Return the [x, y] coordinate for the center point of the cell that contains the specified text.  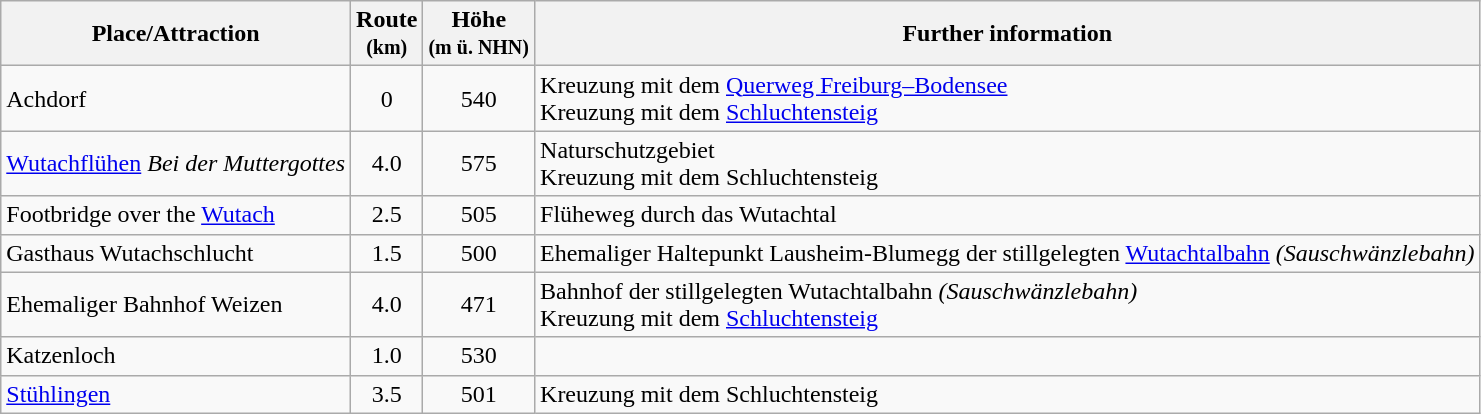
Kreuzung mit dem Querweg Freiburg–BodenseeKreuzung mit dem Schluchtensteig [1008, 98]
501 [479, 394]
Achdorf [176, 98]
Footbridge over the Wutach [176, 215]
540 [479, 98]
3.5 [387, 394]
500 [479, 253]
1.5 [387, 253]
Route(km) [387, 34]
Ehemaliger Bahnhof Weizen [176, 304]
1.0 [387, 356]
Katzenloch [176, 356]
Further information [1008, 34]
2.5 [387, 215]
Ehemaliger Haltepunkt Lausheim-Blumegg der stillgelegten Wutachtalbahn (Sauschwänzlebahn) [1008, 253]
471 [479, 304]
Höhe(m ü. NHN) [479, 34]
Kreuzung mit dem Schluchtensteig [1008, 394]
Flüheweg durch das Wutachtal [1008, 215]
Bahnhof der stillgelegten Wutachtalbahn (Sauschwänzlebahn)Kreuzung mit dem Schluchtensteig [1008, 304]
530 [479, 356]
Place/Attraction [176, 34]
575 [479, 164]
NaturschutzgebietKreuzung mit dem Schluchtensteig [1008, 164]
Stühlingen [176, 394]
505 [479, 215]
Wutachflühen Bei der Muttergottes [176, 164]
Gasthaus Wutachschlucht [176, 253]
0 [387, 98]
